Return the [x, y] coordinate for the center point of the cell that contains the specified text.  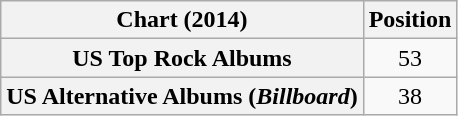
US Alternative Albums (Billboard) [182, 96]
Chart (2014) [182, 20]
US Top Rock Albums [182, 58]
38 [410, 96]
53 [410, 58]
Position [410, 20]
